Find where the given text appears and provide that cell's center as (x, y) coordinate. 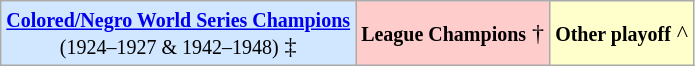
League Champions † (453, 34)
Colored/Negro World Series Champions(1924–1927 & 1942–1948) ‡ (178, 34)
Other playoff ^ (622, 34)
